For the text-containing cell, return its midpoint in (X, Y) coordinate format. 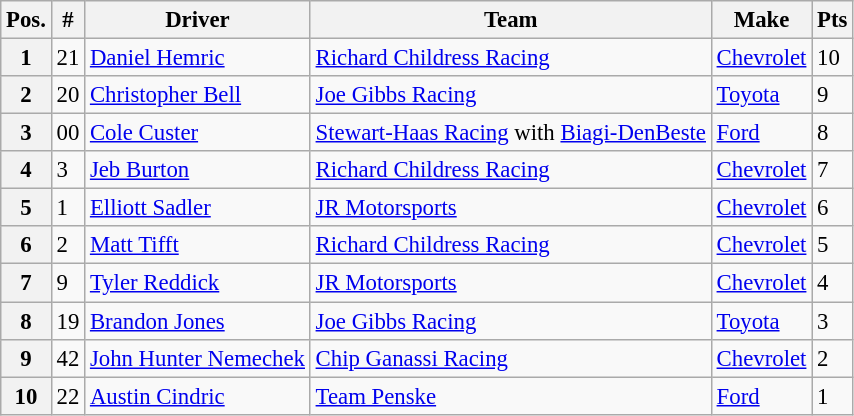
Driver (198, 20)
Daniel Hemric (198, 58)
Tyler Reddick (198, 283)
Stewart-Haas Racing with Biagi-DenBeste (510, 133)
00 (68, 133)
Chip Ganassi Racing (510, 358)
20 (68, 95)
21 (68, 58)
22 (68, 396)
John Hunter Nemechek (198, 358)
Austin Cindric (198, 396)
19 (68, 321)
Team Penske (510, 396)
42 (68, 358)
Elliott Sadler (198, 208)
Pos. (26, 20)
# (68, 20)
Pts (832, 20)
Cole Custer (198, 133)
Make (761, 20)
Brandon Jones (198, 321)
Team (510, 20)
Jeb Burton (198, 170)
Matt Tifft (198, 245)
Christopher Bell (198, 95)
